Extract the (X, Y) coordinate from the center of the cell holding the provided text.  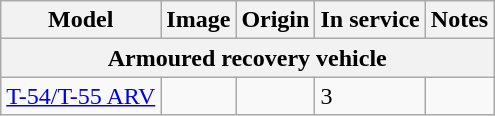
3 (370, 96)
In service (370, 20)
Origin (276, 20)
T-54/T-55 ARV (81, 96)
Armoured recovery vehicle (248, 58)
Notes (459, 20)
Model (81, 20)
Image (198, 20)
